For the text-containing cell, return its midpoint in [X, Y] coordinate format. 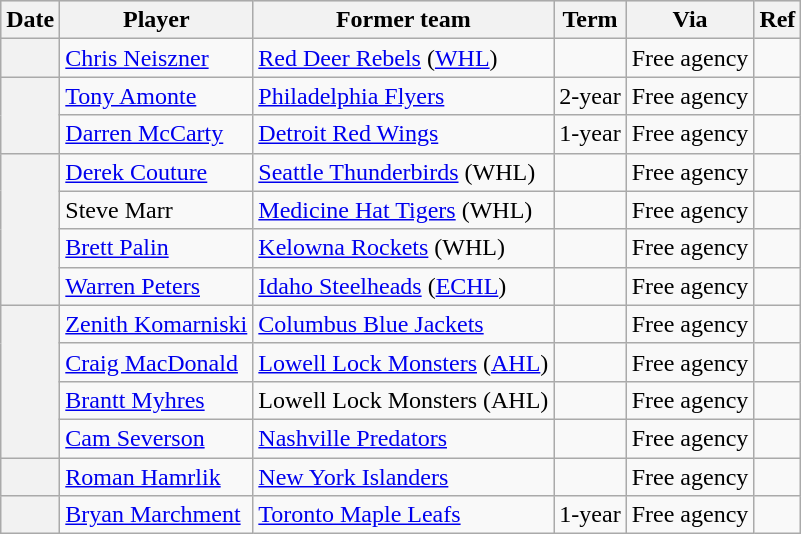
Chris Neiszner [156, 58]
Bryan Marchment [156, 515]
Seattle Thunderbirds (WHL) [404, 172]
Former team [404, 20]
Zenith Komarniski [156, 324]
Kelowna Rockets (WHL) [404, 248]
Medicine Hat Tigers (WHL) [404, 210]
Derek Couture [156, 172]
Cam Severson [156, 438]
Columbus Blue Jackets [404, 324]
Brantt Myhres [156, 400]
Term [590, 20]
2-year [590, 96]
Toronto Maple Leafs [404, 515]
Warren Peters [156, 286]
Brett Palin [156, 248]
Roman Hamrlik [156, 477]
New York Islanders [404, 477]
Player [156, 20]
Darren McCarty [156, 134]
Steve Marr [156, 210]
Philadelphia Flyers [404, 96]
Craig MacDonald [156, 362]
Tony Amonte [156, 96]
Detroit Red Wings [404, 134]
Via [690, 20]
Idaho Steelheads (ECHL) [404, 286]
Nashville Predators [404, 438]
Red Deer Rebels (WHL) [404, 58]
Date [30, 20]
Ref [778, 20]
